Return the [x, y] coordinate for the center point of the cell that contains the specified text.  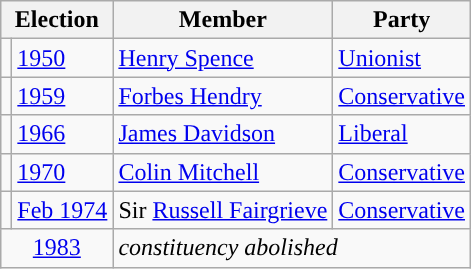
1970 [62, 172]
Colin Mitchell [223, 172]
1959 [62, 96]
constituency abolished [292, 248]
Forbes Hendry [223, 96]
Party [402, 20]
1950 [62, 58]
Election [57, 20]
Feb 1974 [62, 210]
1983 [57, 248]
1966 [62, 134]
James Davidson [223, 134]
Member [223, 20]
Unionist [402, 58]
Liberal [402, 134]
Henry Spence [223, 58]
Sir Russell Fairgrieve [223, 210]
